Pinpoint the cell where the given text exists, returning its (X, Y) midpoint coordinate. 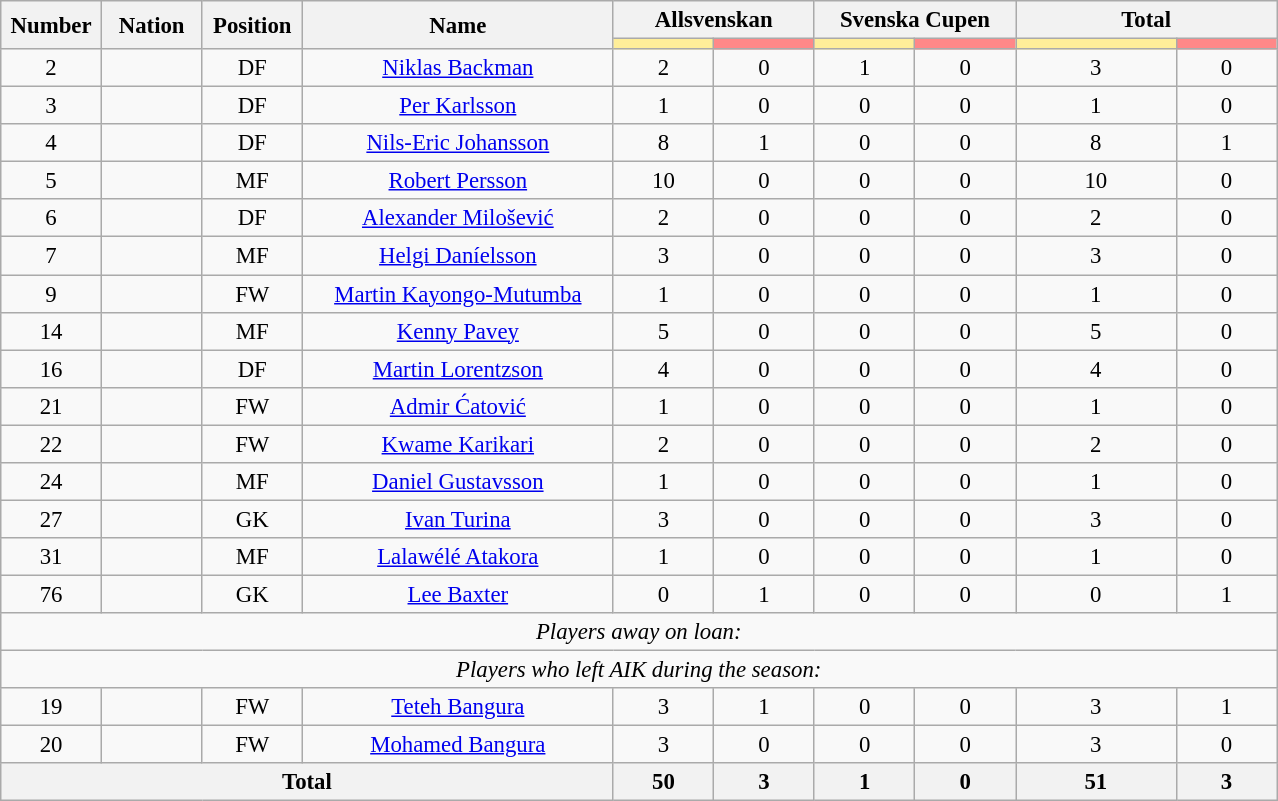
76 (52, 594)
9 (52, 294)
50 (664, 782)
Name (458, 25)
Position (252, 25)
Admir Ćatović (458, 406)
14 (52, 331)
Number (52, 25)
Ivan Turina (458, 519)
7 (52, 256)
Kwame Karikari (458, 444)
Alexander Milošević (458, 219)
Nation (152, 25)
Per Karlsson (458, 106)
Helgi Daníelsson (458, 256)
Nils-Eric Johansson (458, 143)
Martin Kayongo-Mutumba (458, 294)
Mohamed Bangura (458, 745)
21 (52, 406)
Robert Persson (458, 181)
Players who left AIK during the season: (639, 670)
6 (52, 219)
Martin Lorentzson (458, 369)
24 (52, 482)
51 (1096, 782)
Daniel Gustavsson (458, 482)
Svenska Cupen (914, 20)
22 (52, 444)
Lee Baxter (458, 594)
19 (52, 707)
20 (52, 745)
Allsvenskan (714, 20)
Kenny Pavey (458, 331)
27 (52, 519)
Lalawélé Atakora (458, 557)
Niklas Backman (458, 68)
Players away on loan: (639, 632)
Teteh Bangura (458, 707)
31 (52, 557)
16 (52, 369)
